Scan for the cell matching the given text and deliver its [X, Y] coordinate at center. 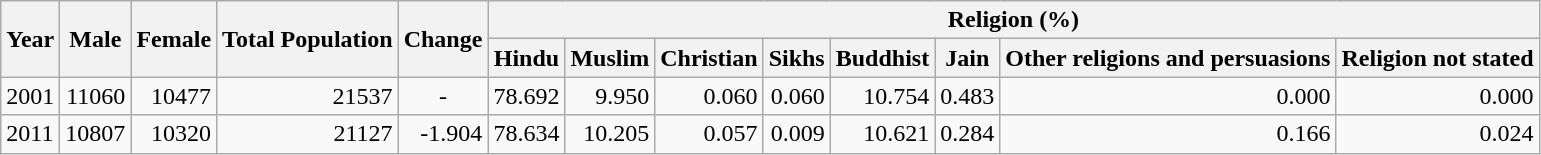
Male [96, 39]
Female [174, 39]
Religion (%) [1014, 20]
- [443, 96]
9.950 [610, 96]
Year [30, 39]
0.483 [968, 96]
10320 [174, 134]
10.754 [882, 96]
Total Population [308, 39]
0.024 [1438, 134]
Hindu [526, 58]
0.009 [796, 134]
0.057 [709, 134]
21537 [308, 96]
Religion not stated [1438, 58]
Muslim [610, 58]
Sikhs [796, 58]
78.692 [526, 96]
10477 [174, 96]
0.284 [968, 134]
Jain [968, 58]
10.621 [882, 134]
-1.904 [443, 134]
10807 [96, 134]
10.205 [610, 134]
Other religions and persuasions [1168, 58]
78.634 [526, 134]
Buddhist [882, 58]
0.166 [1168, 134]
2011 [30, 134]
2001 [30, 96]
11060 [96, 96]
Christian [709, 58]
21127 [308, 134]
Change [443, 39]
